Scan for the cell matching the given text and deliver its [x, y] coordinate at center. 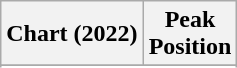
Chart (2022) [72, 34]
Peak Position [190, 34]
